Pinpoint the cell where the given text exists, returning its [x, y] midpoint coordinate. 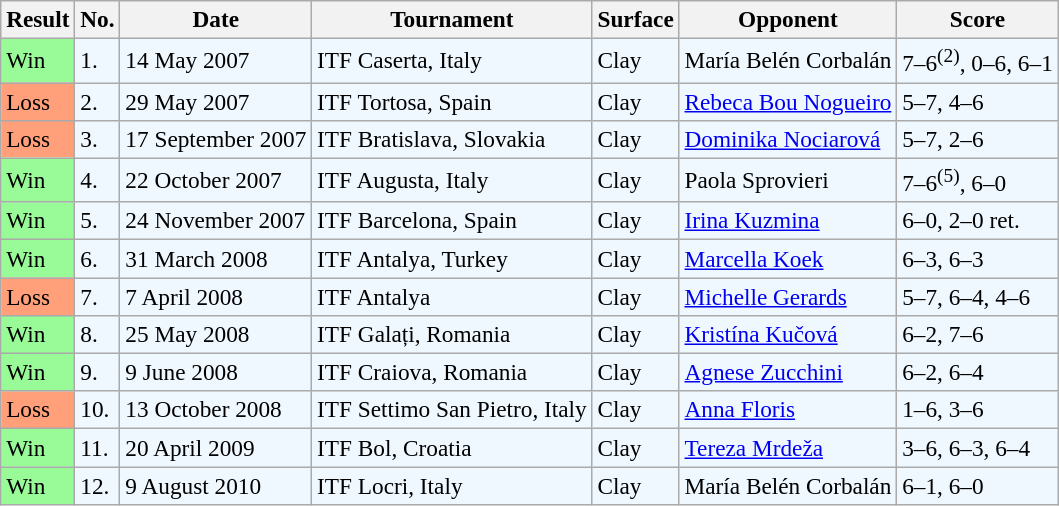
6–0, 2–0 ret. [978, 221]
ITF Caserta, Italy [452, 60]
Score [978, 19]
ITF Barcelona, Spain [452, 221]
12. [98, 485]
22 October 2007 [216, 180]
ITF Antalya, Turkey [452, 258]
25 May 2008 [216, 334]
7. [98, 296]
Result [38, 19]
ITF Augusta, Italy [452, 180]
ITF Bol, Croatia [452, 447]
ITF Locri, Italy [452, 485]
9. [98, 372]
2. [98, 101]
Date [216, 19]
ITF Galați, Romania [452, 334]
Dominika Nociarová [788, 139]
5–7, 2–6 [978, 139]
ITF Bratislava, Slovakia [452, 139]
Rebeca Bou Nogueiro [788, 101]
ITF Craiova, Romania [452, 372]
10. [98, 410]
6–2, 6–4 [978, 372]
17 September 2007 [216, 139]
24 November 2007 [216, 221]
5–7, 4–6 [978, 101]
3. [98, 139]
Michelle Gerards [788, 296]
6–1, 6–0 [978, 485]
6. [98, 258]
9 August 2010 [216, 485]
20 April 2009 [216, 447]
7–6(5), 6–0 [978, 180]
11. [98, 447]
1. [98, 60]
Kristína Kučová [788, 334]
Surface [636, 19]
4. [98, 180]
14 May 2007 [216, 60]
9 June 2008 [216, 372]
31 March 2008 [216, 258]
7 April 2008 [216, 296]
Tereza Mrdeža [788, 447]
5. [98, 221]
1–6, 3–6 [978, 410]
Paola Sprovieri [788, 180]
8. [98, 334]
ITF Settimo San Pietro, Italy [452, 410]
3–6, 6–3, 6–4 [978, 447]
Marcella Koek [788, 258]
Opponent [788, 19]
5–7, 6–4, 4–6 [978, 296]
7–6(2), 0–6, 6–1 [978, 60]
ITF Antalya [452, 296]
No. [98, 19]
6–3, 6–3 [978, 258]
6–2, 7–6 [978, 334]
ITF Tortosa, Spain [452, 101]
13 October 2008 [216, 410]
29 May 2007 [216, 101]
Anna Floris [788, 410]
Agnese Zucchini [788, 372]
Irina Kuzmina [788, 221]
Tournament [452, 19]
